Scan for the cell matching the given text and deliver its (x, y) coordinate at center. 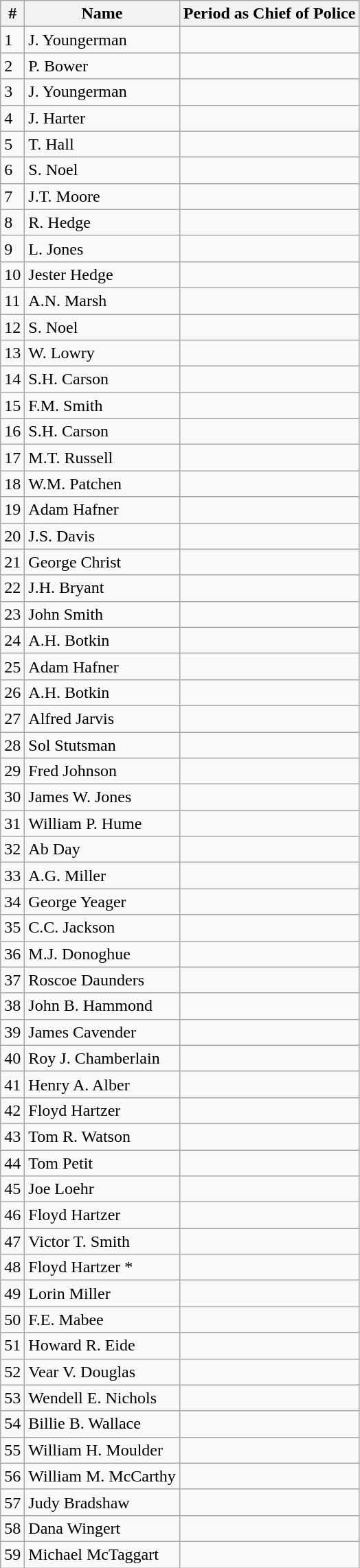
George Yeager (102, 902)
Sol Stutsman (102, 745)
36 (12, 954)
Name (102, 14)
Period as Chief of Police (269, 14)
15 (12, 406)
28 (12, 745)
Joe Loehr (102, 1189)
J. Harter (102, 118)
12 (12, 327)
37 (12, 980)
Victor T. Smith (102, 1241)
8 (12, 222)
C.C. Jackson (102, 928)
43 (12, 1136)
39 (12, 1032)
23 (12, 614)
John Smith (102, 614)
50 (12, 1320)
A.N. Marsh (102, 301)
J.T. Moore (102, 196)
41 (12, 1084)
27 (12, 718)
Wendell E. Nichols (102, 1398)
George Christ (102, 562)
William H. Moulder (102, 1450)
1 (12, 40)
F.M. Smith (102, 406)
32 (12, 850)
42 (12, 1110)
56 (12, 1476)
R. Hedge (102, 222)
P. Bower (102, 66)
14 (12, 379)
Ab Day (102, 850)
Billie B. Wallace (102, 1424)
21 (12, 562)
20 (12, 536)
William P. Hume (102, 823)
Tom Petit (102, 1163)
45 (12, 1189)
18 (12, 484)
35 (12, 928)
Roscoe Daunders (102, 980)
# (12, 14)
24 (12, 640)
Jester Hedge (102, 274)
6 (12, 170)
57 (12, 1502)
L. Jones (102, 248)
46 (12, 1215)
5 (12, 144)
James Cavender (102, 1032)
59 (12, 1554)
33 (12, 876)
29 (12, 771)
7 (12, 196)
19 (12, 510)
58 (12, 1528)
47 (12, 1241)
31 (12, 823)
3 (12, 92)
W.M. Patchen (102, 484)
Vear V. Douglas (102, 1372)
M.J. Donoghue (102, 954)
4 (12, 118)
Dana Wingert (102, 1528)
40 (12, 1058)
T. Hall (102, 144)
17 (12, 458)
13 (12, 353)
51 (12, 1346)
Alfred Jarvis (102, 718)
25 (12, 666)
Howard R. Eide (102, 1346)
Judy Bradshaw (102, 1502)
James W. Jones (102, 797)
F.E. Mabee (102, 1320)
J.S. Davis (102, 536)
53 (12, 1398)
M.T. Russell (102, 458)
38 (12, 1006)
22 (12, 588)
Tom R. Watson (102, 1136)
Michael McTaggart (102, 1554)
11 (12, 301)
A.G. Miller (102, 876)
2 (12, 66)
9 (12, 248)
16 (12, 432)
30 (12, 797)
54 (12, 1424)
W. Lowry (102, 353)
Fred Johnson (102, 771)
10 (12, 274)
55 (12, 1450)
Lorin Miller (102, 1294)
52 (12, 1372)
Floyd Hartzer * (102, 1267)
J.H. Bryant (102, 588)
26 (12, 692)
48 (12, 1267)
John B. Hammond (102, 1006)
William M. McCarthy (102, 1476)
Roy J. Chamberlain (102, 1058)
34 (12, 902)
44 (12, 1163)
49 (12, 1294)
Henry A. Alber (102, 1084)
